Locate the cell with the specified text and output its (X, Y) center coordinate. 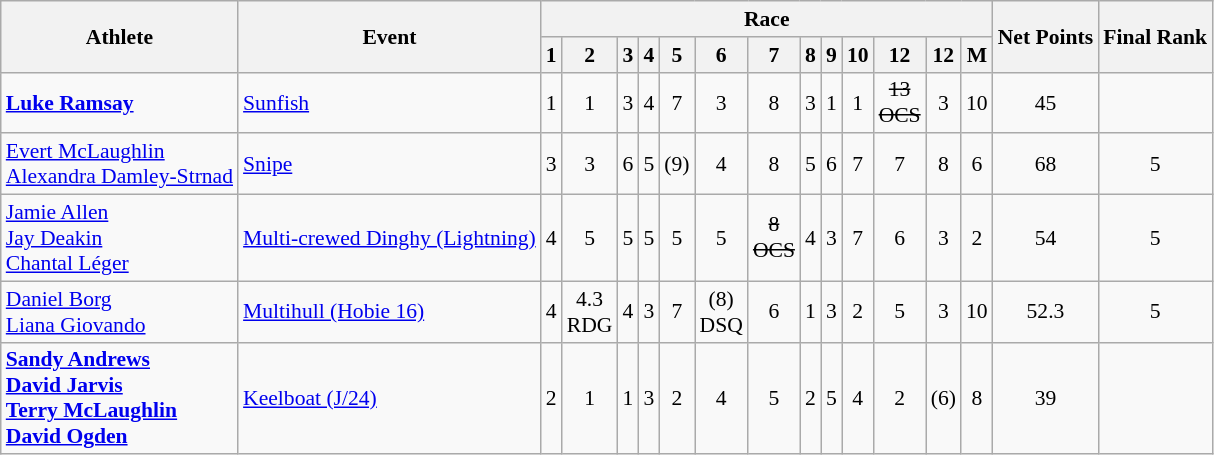
Daniel BorgLiana Giovando (120, 312)
68 (1046, 164)
Final Rank (1155, 36)
Evert McLaughlin Alexandra Damley-Strnad (120, 164)
Multi-crewed Dinghy (Lightning) (390, 238)
4.3RDG (590, 312)
Event (390, 36)
(9) (676, 164)
(8)DSQ (722, 312)
(6) (944, 398)
54 (1046, 238)
Race (767, 19)
Luke Ramsay (120, 102)
Multihull (Hobie 16) (390, 312)
13OCS (900, 102)
39 (1046, 398)
45 (1046, 102)
Sandy AndrewsDavid JarvisTerry McLaughlinDavid Ogden (120, 398)
Keelboat (J/24) (390, 398)
M (977, 55)
9 (832, 55)
Net Points (1046, 36)
Sunfish (390, 102)
Snipe (390, 164)
8OCS (774, 238)
Jamie AllenJay DeakinChantal Léger (120, 238)
52.3 (1046, 312)
Athlete (120, 36)
